Output the [X, Y] coordinate of the center of the cell containing the given text.  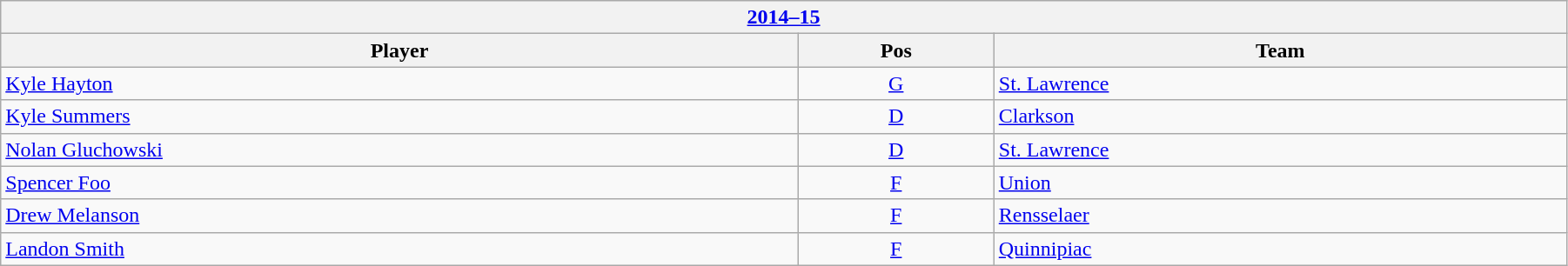
Rensselaer [1280, 216]
Player [400, 50]
Landon Smith [400, 249]
Team [1280, 50]
Union [1280, 183]
Kyle Summers [400, 116]
Nolan Gluchowski [400, 150]
2014–15 [784, 17]
Quinnipiac [1280, 249]
Spencer Foo [400, 183]
Drew Melanson [400, 216]
G [896, 83]
Clarkson [1280, 116]
Kyle Hayton [400, 83]
Pos [896, 50]
